Return (X, Y) of the center of cell containing provided text 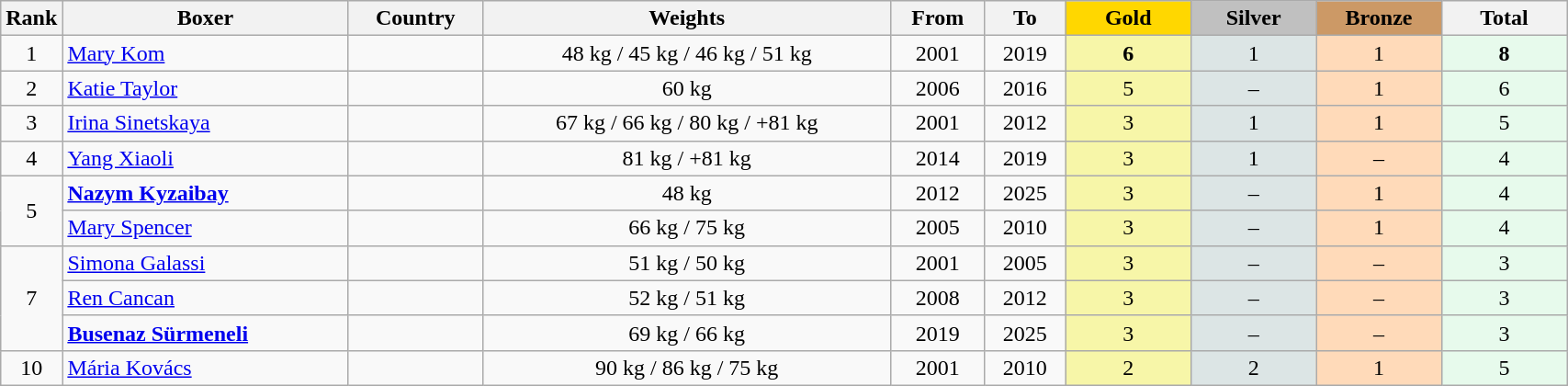
Silver (1253, 18)
52 kg / 51 kg (686, 298)
Gold (1128, 18)
Irina Sinetskaya (206, 123)
48 kg / 45 kg / 46 kg / 51 kg (686, 53)
Ren Cancan (206, 298)
66 kg / 75 kg (686, 228)
67 kg / 66 kg / 80 kg / +81 kg (686, 123)
81 kg / +81 kg (686, 158)
Yang Xiaoli (206, 158)
Mary Kom (206, 53)
2008 (938, 298)
Country (415, 18)
2006 (938, 88)
Rank (31, 18)
2014 (938, 158)
Simona Galassi (206, 263)
69 kg / 66 kg (686, 333)
Weights (686, 18)
Total (1504, 18)
10 (31, 368)
From (938, 18)
To (1025, 18)
48 kg (686, 193)
7 (31, 298)
60 kg (686, 88)
Boxer (206, 18)
8 (1504, 53)
Mária Kovács (206, 368)
Busenaz Sürmeneli (206, 333)
Bronze (1379, 18)
51 kg / 50 kg (686, 263)
2016 (1025, 88)
Nazym Kyzaibay (206, 193)
Mary Spencer (206, 228)
Katie Taylor (206, 88)
90 kg / 86 kg / 75 kg (686, 368)
